Extract the (x, y) coordinate from the center of the cell holding the provided text.  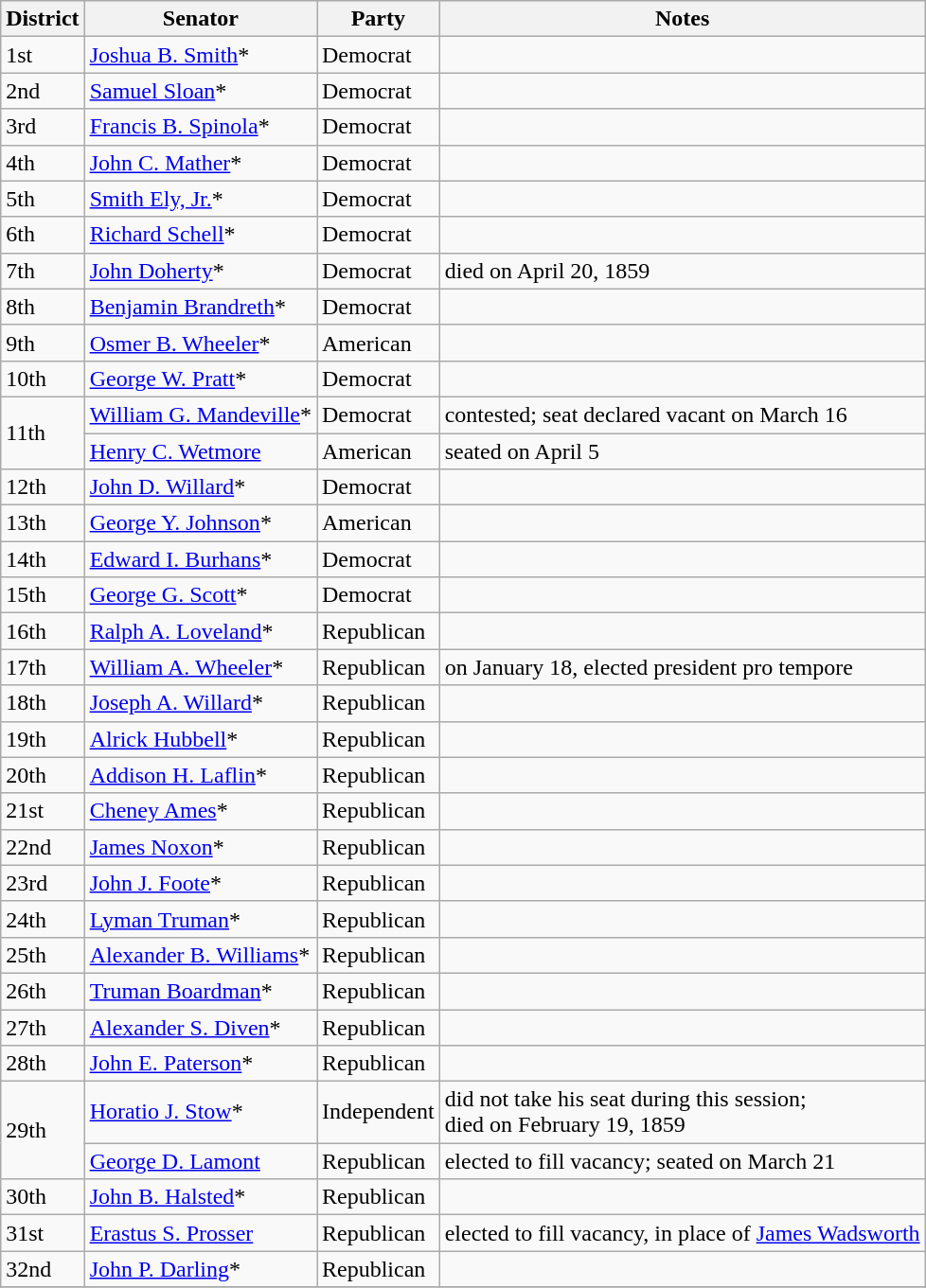
James Noxon* (201, 847)
seated on April 5 (682, 451)
7th (43, 271)
John P. Darling* (201, 1269)
contested; seat declared vacant on March 16 (682, 415)
Joshua B. Smith* (201, 55)
Party (378, 19)
11th (43, 432)
John J. Foote* (201, 883)
23rd (43, 883)
George D. Lamont (201, 1161)
22nd (43, 847)
32nd (43, 1269)
1st (43, 55)
3rd (43, 127)
Edward I. Burhans* (201, 559)
William G. Mandeville* (201, 415)
Richard Schell* (201, 235)
John E. Paterson* (201, 1064)
4th (43, 163)
John C. Mather* (201, 163)
on January 18, elected president pro tempore (682, 667)
12th (43, 487)
17th (43, 667)
2nd (43, 91)
Independent (378, 1113)
Alrick Hubbell* (201, 739)
Samuel Sloan* (201, 91)
5th (43, 199)
Ralph A. Loveland* (201, 631)
19th (43, 739)
Joseph A. Willard* (201, 703)
Senator (201, 19)
Erastus S. Prosser (201, 1233)
John B. Halsted* (201, 1197)
died on April 20, 1859 (682, 271)
Henry C. Wetmore (201, 451)
29th (43, 1130)
Osmer B. Wheeler* (201, 343)
Alexander B. Williams* (201, 955)
26th (43, 991)
14th (43, 559)
John Doherty* (201, 271)
24th (43, 919)
Cheney Ames* (201, 811)
Truman Boardman* (201, 991)
20th (43, 775)
Benjamin Brandreth* (201, 307)
John D. Willard* (201, 487)
did not take his seat during this session; died on February 19, 1859 (682, 1113)
Horatio J. Stow* (201, 1113)
6th (43, 235)
George G. Scott* (201, 595)
9th (43, 343)
31st (43, 1233)
27th (43, 1027)
Lyman Truman* (201, 919)
George W. Pratt* (201, 379)
30th (43, 1197)
16th (43, 631)
Notes (682, 19)
Addison H. Laflin* (201, 775)
13th (43, 523)
Francis B. Spinola* (201, 127)
elected to fill vacancy; seated on March 21 (682, 1161)
William A. Wheeler* (201, 667)
elected to fill vacancy, in place of James Wadsworth (682, 1233)
15th (43, 595)
10th (43, 379)
8th (43, 307)
George Y. Johnson* (201, 523)
Alexander S. Diven* (201, 1027)
21st (43, 811)
District (43, 19)
Smith Ely, Jr.* (201, 199)
25th (43, 955)
28th (43, 1064)
18th (43, 703)
